Capture the cell that displays the provided text and extract its [X, Y] central coordinate. 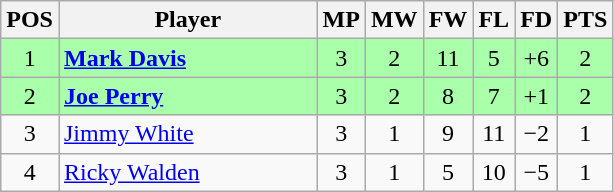
Jimmy White [188, 134]
−2 [536, 134]
FL [494, 20]
−5 [536, 172]
FD [536, 20]
Joe Perry [188, 96]
8 [448, 96]
MW [394, 20]
10 [494, 172]
PTS [586, 20]
MP [341, 20]
Ricky Walden [188, 172]
7 [494, 96]
+1 [536, 96]
+6 [536, 58]
POS [30, 20]
Player [188, 20]
FW [448, 20]
9 [448, 134]
Mark Davis [188, 58]
4 [30, 172]
